Provide the [X, Y] coordinate of the cell's center where the given text is located.  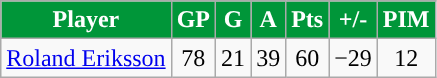
PIM [406, 20]
60 [308, 58]
Pts [308, 20]
21 [234, 58]
78 [193, 58]
GP [193, 20]
39 [268, 58]
+/- [354, 20]
G [234, 20]
Roland Eriksson [86, 58]
−29 [354, 58]
A [268, 20]
Player [86, 20]
12 [406, 58]
